Return the [x, y] coordinate for the center point of the cell that contains the specified text.  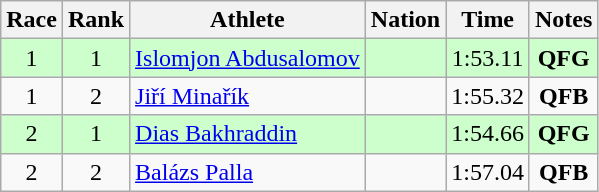
1:53.11 [488, 58]
Dias Bakhraddin [248, 134]
1:55.32 [488, 96]
Notes [563, 20]
Rank [96, 20]
Race [32, 20]
1:54.66 [488, 134]
Islomjon Abdusalomov [248, 58]
Time [488, 20]
Jiří Minařík [248, 96]
1:57.04 [488, 172]
Balázs Palla [248, 172]
Nation [405, 20]
Athlete [248, 20]
